Find where the given text appears and provide that cell's center as [X, Y] coordinate. 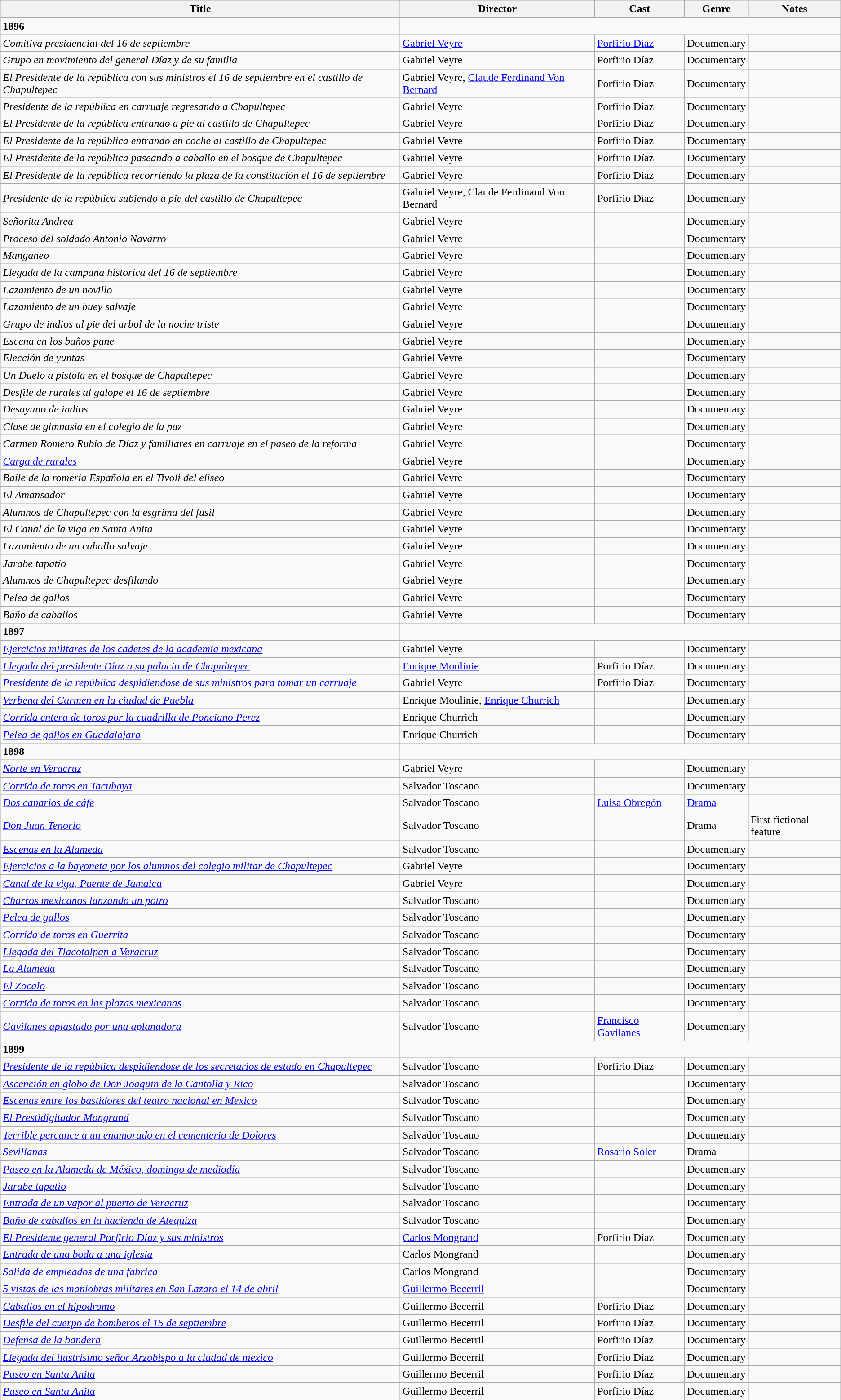
Carga de rurales [200, 461]
Ejercicios a la bayoneta por los alumnos del colegio militar de Chapultepec [200, 866]
El Presidente de la república paseando a caballo en el bosque de Chapultepec [200, 158]
Lazamiento de un novillo [200, 290]
El Presidente general Porfirio Díaz y sus ministros [200, 1237]
Director [497, 9]
Corrida de toros en las plazas mexicanas [200, 1003]
Francisco Gavilanes [640, 1026]
1898 [200, 751]
1896 [200, 26]
Desfile de rurales al galope el 16 de septiembre [200, 392]
El Amansador [200, 495]
Escenas en la Alameda [200, 849]
Presidente de la república despidiendose de sus ministros para tomar un carruaje [200, 683]
Presidente de la república en carruaje regresando a Chapultepec [200, 106]
Corrida de toros en Guerrita [200, 935]
Ejercicios militares de los cadetes de la academia mexicana [200, 649]
1899 [200, 1049]
Elección de yuntas [200, 358]
Enrique Moulinie, Enrique Churrich [497, 700]
El Prestidigitador Mongrand [200, 1118]
Paseo en la Alameda de México, domingo de mediodía [200, 1169]
La Alameda [200, 969]
Corrida entera de toros por la cuadrilla de Ponciano Perez [200, 717]
Pelea de gallos en Guadalajara [200, 734]
Escena en los baños pane [200, 341]
Ascención en globo de Don Joaquin de la Cantolla y Rico [200, 1083]
Luisa Obregón [640, 803]
El Presidente de la república entrando en coche al castillo de Chapultepec [200, 141]
Cast [640, 9]
Terrible percance a un enamorado en el cementerio de Dolores [200, 1135]
Un Duelo a pistola en el bosque de Chapultepec [200, 375]
Llegada del presidente Díaz a su palacio de Chapultepec [200, 666]
Defensa de la bandera [200, 1340]
Comitiva presidencial del 16 de septiembre [200, 43]
Canal de la viga, Puente de Jamaica [200, 883]
El Canal de la viga en Santa Anita [200, 529]
Baile de la romeria Española en el Tivoli del eliseo [200, 478]
Entrada de una boda a una iglesia [200, 1254]
Verbena del Carmen en la ciudad de Puebla [200, 700]
Corrida de toros en Tacubaya [200, 786]
Norte en Veracruz [200, 768]
Lazamiento de un buey salvaje [200, 307]
Clase de gimnasia en el colegio de la paz [200, 426]
Genre [717, 9]
Grupo de indios al pie del arbol de la noche triste [200, 324]
Alumnos de Chapultepec con la esgrima del fusil [200, 512]
Llegada del ilustrisimo señor Arzobispo a la ciudad de mexico [200, 1357]
Llegada del Tlacotalpan a Veracruz [200, 952]
Salida de empleados de una fabrica [200, 1272]
Title [200, 9]
1897 [200, 632]
Desfile del cuerpo de bomberos el 15 de septiembre [200, 1323]
Dos canarios de cáfe [200, 803]
Escenas entre los bastidores del teatro nacional en Mexico [200, 1101]
Baño de caballos [200, 615]
Don Juan Tenorio [200, 826]
Caballos en el hipodromo [200, 1306]
First fictional feature [794, 826]
Carmen Romero Rubio de Díaz y familiares en carruaje en el paseo de la reforma [200, 443]
El Presidente de la república con sus ministros el 16 de septiembre en el castillo de Chapultepec [200, 84]
Notes [794, 9]
Desayuno de indios [200, 409]
Enrique Moulinie [497, 666]
El Presidente de la república entrando a pie al castillo de Chapultepec [200, 124]
El Zocalo [200, 986]
Entrada de un vapor al puerto de Veracruz [200, 1203]
Baño de caballos en la hacienda de Atequiza [200, 1220]
Alumnos de Chapultepec desfilando [200, 580]
Charros mexicanos lanzando un potro [200, 900]
Lazamiento de un caballo salvaje [200, 546]
Rosario Soler [640, 1152]
Manganeo [200, 256]
Gavilanes aplastado por una aplanadora [200, 1026]
El Presidente de la república recorriendo la plaza de la constitución el 16 de septiembre [200, 175]
Señorita Andrea [200, 221]
Grupo en movimiento del general Díaz y de su familia [200, 60]
Presidente de la república subiendo a pie del castillo de Chapultepec [200, 198]
Sevillanas [200, 1152]
Llegada de la campana historica del 16 de septiembre [200, 273]
Presidente de la república despidiendose de los secretarios de estado en Chapultepec [200, 1066]
Proceso del soldado Antonio Navarro [200, 239]
5 vistas de las maniobras militares en San Lazaro el 14 de abril [200, 1289]
